Output the (X, Y) coordinate of the center of the cell containing the given text.  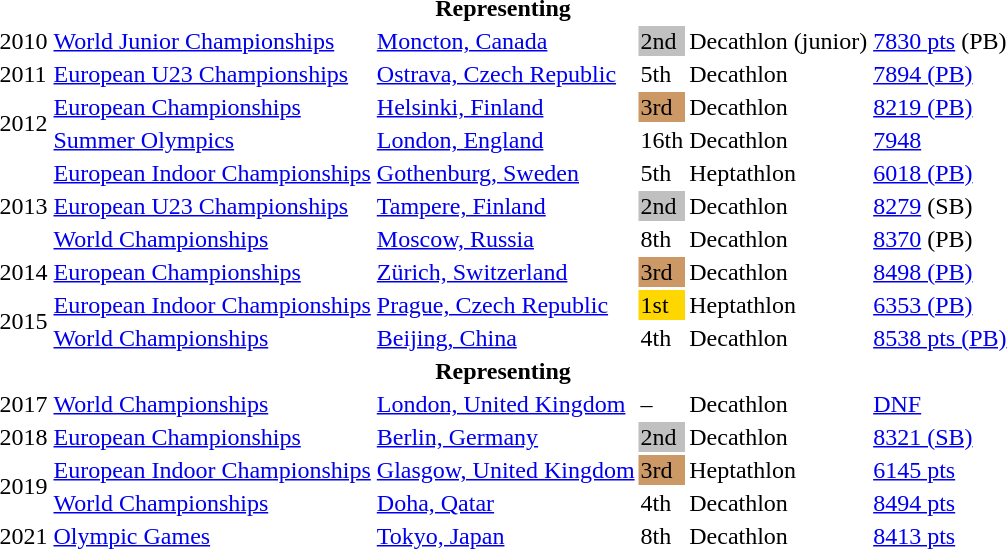
Zürich, Switzerland (506, 272)
London, England (506, 140)
Prague, Czech Republic (506, 305)
Summer Olympics (212, 140)
8th (662, 239)
Ostrava, Czech Republic (506, 74)
Moncton, Canada (506, 41)
London, United Kingdom (506, 404)
Berlin, Germany (506, 437)
Beijing, China (506, 338)
Glasgow, United Kingdom (506, 470)
16th (662, 140)
Helsinki, Finland (506, 107)
Gothenburg, Sweden (506, 173)
1st (662, 305)
World Junior Championships (212, 41)
Doha, Qatar (506, 503)
Moscow, Russia (506, 239)
– (662, 404)
Tampere, Finland (506, 206)
Decathlon (junior) (778, 41)
